Scan for the cell matching the given text and deliver its [x, y] coordinate at center. 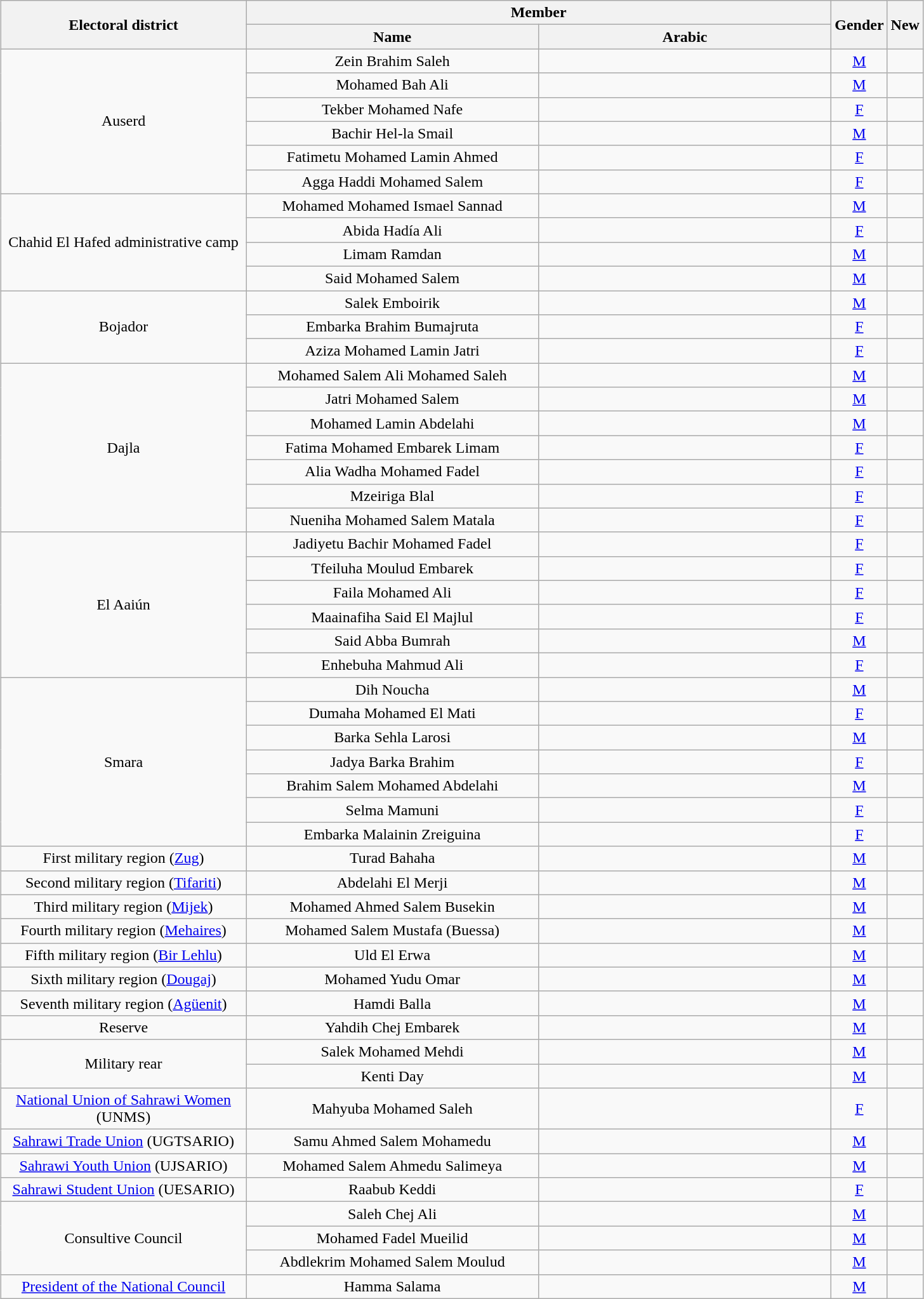
Barka Sehla Larosi [392, 738]
Consultive Council [124, 1238]
Jatri Mohamed Salem [392, 399]
Zein Brahim Saleh [392, 61]
First military region (Zug) [124, 858]
Fifth military region (Bir Lehlu) [124, 955]
Sahrawi Student Union (UESARIO) [124, 1190]
President of the National Council [124, 1286]
Jadiyetu Bachir Mohamed Fadel [392, 544]
Fatima Mohamed Embarek Limam [392, 448]
Tekber Mohamed Nafe [392, 109]
Turad Bahaha [392, 858]
Fourth military region (Mehaires) [124, 931]
Hamma Salama [392, 1286]
Enhebuha Mahmud Ali [392, 665]
Third military region (Mijek) [124, 907]
Mohamed Salem Ahmedu Salimeya [392, 1166]
Sahrawi Trade Union (UGTSARIO) [124, 1142]
Yahdih Chej Embarek [392, 1027]
Faila Mohamed Ali [392, 592]
Reserve [124, 1027]
Said Abba Bumrah [392, 641]
Raabub Keddi [392, 1190]
Jadya Barka Brahim [392, 762]
Mohamed Salem Ali Mohamed Saleh [392, 375]
Smara [124, 761]
Mohamed Bah Ali [392, 85]
Bachir Hel-la Smail [392, 133]
Mahyuba Mohamed Saleh [392, 1109]
El Aaiún [124, 604]
Abdlekrim Mohamed Salem Moulud [392, 1262]
Bojador [124, 327]
New [905, 25]
Member [539, 13]
Chahid El Hafed administrative camp [124, 242]
Mohamed Yudu Omar [392, 979]
Fatimetu Mohamed Lamin Ahmed [392, 157]
Said Mohamed Salem [392, 278]
Military rear [124, 1063]
Embarka Malainin Zreiguina [392, 834]
Samu Ahmed Salem Mohamedu [392, 1142]
Arabic [685, 37]
Salek Emboirik [392, 303]
Sahrawi Youth Union (UJSARIO) [124, 1166]
Mzeiriga Blal [392, 496]
Kenti Day [392, 1076]
Limam Ramdan [392, 254]
Embarka Brahim Bumajruta [392, 327]
Alia Wadha Mohamed Fadel [392, 472]
Mohamed Salem Mustafa (Buessa) [392, 931]
Auserd [124, 121]
Second military region (Tifariti) [124, 883]
Abida Hadía Ali [392, 230]
Sixth military region (Dougaj) [124, 979]
Nueniha Mohamed Salem Matala [392, 520]
Selma Mamuni [392, 810]
Abdelahi El Merji [392, 883]
Mohamed Fadel Mueilid [392, 1238]
Brahim Salem Mohamed Abdelahi [392, 786]
Name [392, 37]
Seventh military region (Agüenit) [124, 1003]
Mohamed Ahmed Salem Busekin [392, 907]
Salek Mohamed Mehdi [392, 1051]
Tfeiluha Moulud Embarek [392, 568]
Hamdi Balla [392, 1003]
Dajla [124, 448]
Electoral district [124, 25]
Agga Haddi Mohamed Salem [392, 182]
Mohamed Mohamed Ismael Sannad [392, 206]
Aziza Mohamed Lamin Jatri [392, 351]
National Union of Sahrawi Women (UNMS) [124, 1109]
Mohamed Lamin Abdelahi [392, 423]
Saleh Chej Ali [392, 1214]
Dih Noucha [392, 689]
Dumaha Mohamed El Mati [392, 714]
Maainafiha Said El Majlul [392, 616]
Gender [859, 25]
Uld El Erwa [392, 955]
